Extract the (X, Y) coordinate from the center of the cell holding the provided text.  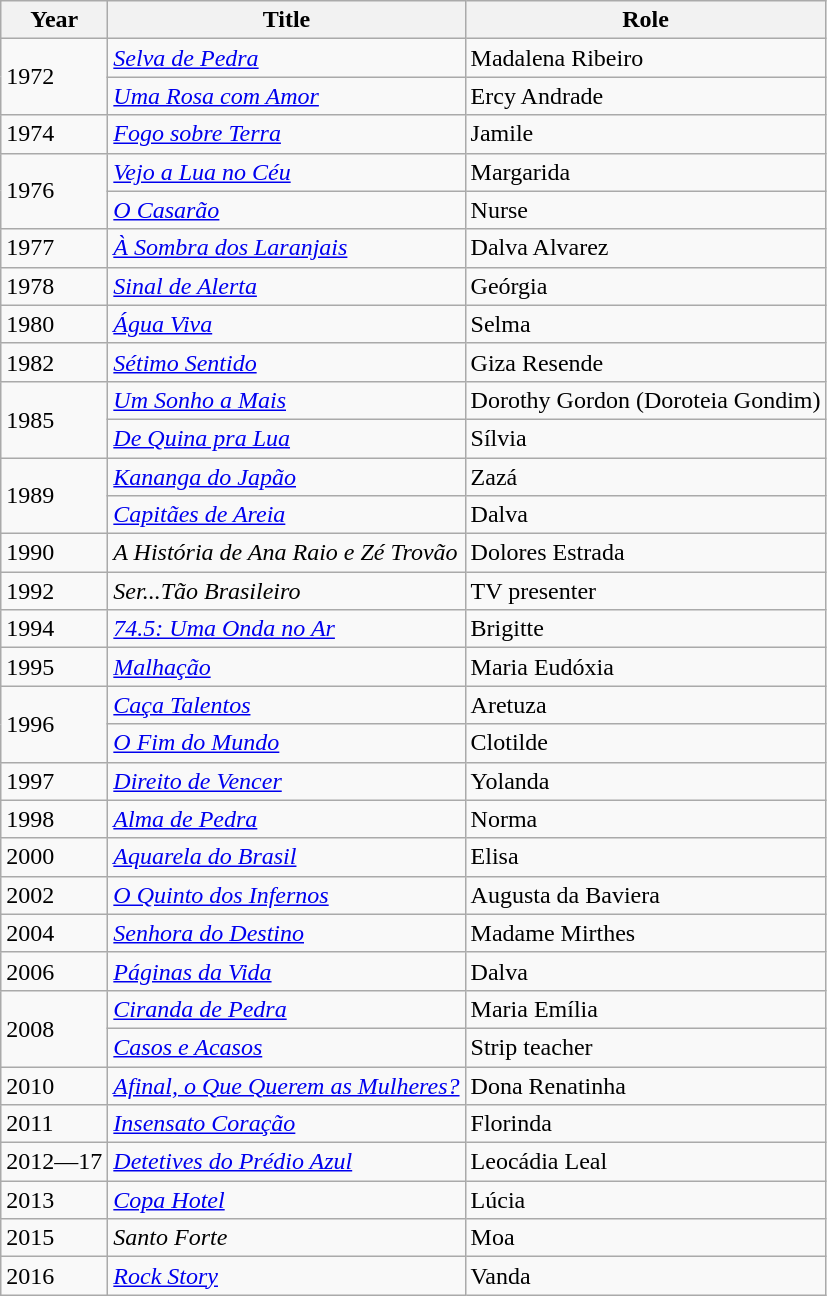
Aretuza (646, 705)
Clotilde (646, 743)
Madame Mirthes (646, 933)
Ser...Tão Brasileiro (286, 591)
Kananga do Japão (286, 477)
Moa (646, 1238)
Lúcia (646, 1200)
Selva de Pedra (286, 58)
Alma de Pedra (286, 819)
1998 (54, 819)
Sétimo Sentido (286, 362)
Role (646, 20)
1972 (54, 77)
Yolanda (646, 781)
1985 (54, 419)
Copa Hotel (286, 1200)
1996 (54, 724)
Margarida (646, 172)
Maria Emília (646, 1009)
2016 (54, 1276)
Dolores Estrada (646, 553)
Geórgia (646, 286)
O Fim do Mundo (286, 743)
Leocádia Leal (646, 1162)
1992 (54, 591)
2000 (54, 857)
Vanda (646, 1276)
Madalena Ribeiro (646, 58)
Capitães de Areia (286, 515)
2013 (54, 1200)
Brigitte (646, 629)
O Casarão (286, 210)
2011 (54, 1124)
Selma (646, 324)
O Quinto dos Infernos (286, 895)
1977 (54, 248)
Zazá (646, 477)
Detetives do Prédio Azul (286, 1162)
Florinda (646, 1124)
Caça Talentos (286, 705)
Água Viva (286, 324)
Malhação (286, 667)
1980 (54, 324)
Sinal de Alerta (286, 286)
Maria Eudóxia (646, 667)
2008 (54, 1028)
Dorothy Gordon (Doroteia Gondim) (646, 400)
Senhora do Destino (286, 933)
Páginas da Vida (286, 971)
Year (54, 20)
Vejo a Lua no Céu (286, 172)
Giza Resende (646, 362)
2004 (54, 933)
Ercy Andrade (646, 96)
À Sombra dos Laranjais (286, 248)
2010 (54, 1085)
2002 (54, 895)
Casos e Acasos (286, 1047)
Fogo sobre Terra (286, 134)
Direito de Vencer (286, 781)
2012—17 (54, 1162)
Jamile (646, 134)
74.5: Uma Onda no Ar (286, 629)
Dalva Alvarez (646, 248)
1974 (54, 134)
1990 (54, 553)
Rock Story (286, 1276)
Afinal, o Que Querem as Mulheres? (286, 1085)
2015 (54, 1238)
A História de Ana Raio e Zé Trovão (286, 553)
1989 (54, 496)
Um Sonho a Mais (286, 400)
1997 (54, 781)
TV presenter (646, 591)
Santo Forte (286, 1238)
Strip teacher (646, 1047)
Aquarela do Brasil (286, 857)
Norma (646, 819)
Sílvia (646, 438)
1995 (54, 667)
1994 (54, 629)
De Quina pra Lua (286, 438)
Title (286, 20)
Dona Renatinha (646, 1085)
Ciranda de Pedra (286, 1009)
Augusta da Baviera (646, 895)
1978 (54, 286)
1976 (54, 191)
Uma Rosa com Amor (286, 96)
Elisa (646, 857)
Insensato Coração (286, 1124)
2006 (54, 971)
1982 (54, 362)
Nurse (646, 210)
